Locate the cell with the specified text and output its (x, y) center coordinate. 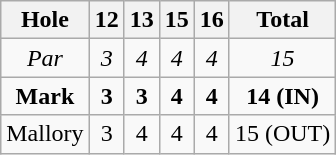
Total (282, 20)
13 (142, 20)
Par (45, 58)
15 (OUT) (282, 134)
16 (212, 20)
14 (IN) (282, 96)
Mark (45, 96)
12 (106, 20)
Mallory (45, 134)
Hole (45, 20)
